Return (x, y) of the center of cell containing provided text 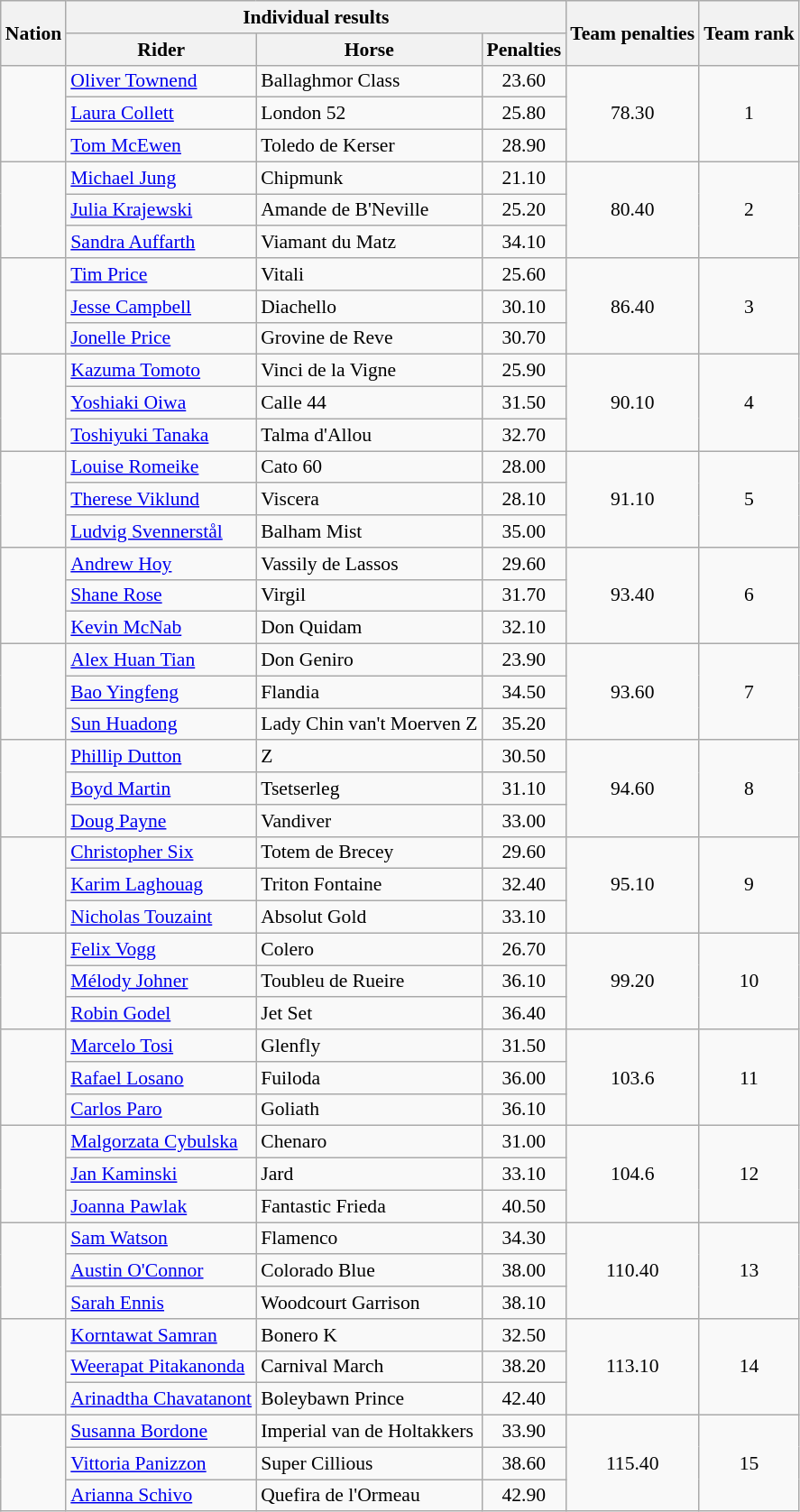
Tom McEwen (161, 146)
31.70 (523, 595)
Totem de Brecey (369, 853)
36.40 (523, 1014)
93.40 (632, 595)
32.70 (523, 435)
Toshiyuki Tanaka (161, 435)
Vinci de la Vigne (369, 371)
Tsetserleg (369, 788)
115.40 (632, 1463)
25.90 (523, 371)
110.40 (632, 1270)
Toledo de Kerser (369, 146)
42.40 (523, 1399)
32.10 (523, 628)
40.50 (523, 1206)
Therese Viklund (161, 500)
Felix Vogg (161, 949)
31.10 (523, 788)
30.70 (523, 338)
Glenfly (369, 1046)
25.60 (523, 274)
Marcelo Tosi (161, 1046)
Carnival March (369, 1367)
14 (749, 1368)
Don Quidam (369, 628)
Team penalties (632, 32)
23.90 (523, 660)
Malgorzata Cybulska (161, 1142)
Karim Laghouag (161, 885)
7 (749, 693)
Julia Krajewski (161, 210)
Andrew Hoy (161, 564)
Toubleu de Rueire (369, 982)
Arianna Schivo (161, 1496)
Individual results (316, 17)
Sarah Ennis (161, 1303)
Jard (369, 1175)
Talma d'Allou (369, 435)
Cato 60 (369, 467)
5 (749, 500)
Nicholas Touzaint (161, 917)
86.40 (632, 307)
Yoshiaki Oiwa (161, 403)
Jesse Campbell (161, 307)
Phillip Dutton (161, 757)
91.10 (632, 500)
Triton Fontaine (369, 885)
Sandra Auffarth (161, 243)
Diachello (369, 307)
28.00 (523, 467)
Vitali (369, 274)
Vandiver (369, 821)
21.10 (523, 178)
Tim Price (161, 274)
30.10 (523, 307)
Mélody Johner (161, 982)
Super Cillious (369, 1463)
11 (749, 1077)
Boyd Martin (161, 788)
35.20 (523, 724)
28.10 (523, 500)
Don Geniro (369, 660)
Rider (161, 50)
Rafael Losano (161, 1078)
Bonero K (369, 1335)
Viscera (369, 500)
12 (749, 1175)
Ludvig Svennerstål (161, 531)
Joanna Pawlak (161, 1206)
Sun Huadong (161, 724)
Jonelle Price (161, 338)
23.60 (523, 81)
33.90 (523, 1432)
9 (749, 884)
Woodcourt Garrison (369, 1303)
99.20 (632, 982)
6 (749, 595)
35.00 (523, 531)
78.30 (632, 114)
34.50 (523, 692)
London 52 (369, 114)
Laura Collett (161, 114)
Weerapat Pitakanonda (161, 1367)
Calle 44 (369, 403)
2 (749, 209)
Korntawat Samran (161, 1335)
Kevin McNab (161, 628)
42.90 (523, 1496)
Robin Godel (161, 1014)
Arinadtha Chavatanont (161, 1399)
15 (749, 1463)
Balham Mist (369, 531)
Oliver Townend (161, 81)
Team rank (749, 32)
Kazuma Tomoto (161, 371)
25.20 (523, 210)
36.00 (523, 1078)
Horse (369, 50)
103.6 (632, 1077)
Flamenco (369, 1239)
Nation (33, 32)
Quefira de l'Ormeau (369, 1496)
Michael Jung (161, 178)
104.6 (632, 1175)
Jan Kaminski (161, 1175)
Austin O'Connor (161, 1271)
38.00 (523, 1271)
10 (749, 982)
38.60 (523, 1463)
Lady Chin van't Moerven Z (369, 724)
93.60 (632, 693)
34.30 (523, 1239)
Penalties (523, 50)
113.10 (632, 1368)
Vassily de Lassos (369, 564)
32.40 (523, 885)
32.50 (523, 1335)
Jet Set (369, 1014)
Shane Rose (161, 595)
4 (749, 402)
34.10 (523, 243)
Absolut Gold (369, 917)
1 (749, 114)
8 (749, 788)
Louise Romeike (161, 467)
Viamant du Matz (369, 243)
13 (749, 1270)
Virgil (369, 595)
Susanna Bordone (161, 1432)
28.90 (523, 146)
Boleybawn Prince (369, 1399)
95.10 (632, 884)
80.40 (632, 209)
Fuiloda (369, 1078)
38.10 (523, 1303)
Flandia (369, 692)
Doug Payne (161, 821)
94.60 (632, 788)
Colero (369, 949)
Goliath (369, 1110)
Christopher Six (161, 853)
Alex Huan Tian (161, 660)
Imperial van de Holtakkers (369, 1432)
26.70 (523, 949)
Grovine de Reve (369, 338)
Amande de B'Neville (369, 210)
Sam Watson (161, 1239)
38.20 (523, 1367)
Chipmunk (369, 178)
Colorado Blue (369, 1271)
Fantastic Frieda (369, 1206)
Carlos Paro (161, 1110)
30.50 (523, 757)
Ballaghmor Class (369, 81)
Bao Yingfeng (161, 692)
Chenaro (369, 1142)
Vittoria Panizzon (161, 1463)
Z (369, 757)
33.00 (523, 821)
90.10 (632, 402)
25.80 (523, 114)
31.00 (523, 1142)
3 (749, 307)
